Search for the cell housing the specified text and yield its (x, y) center coordinate. 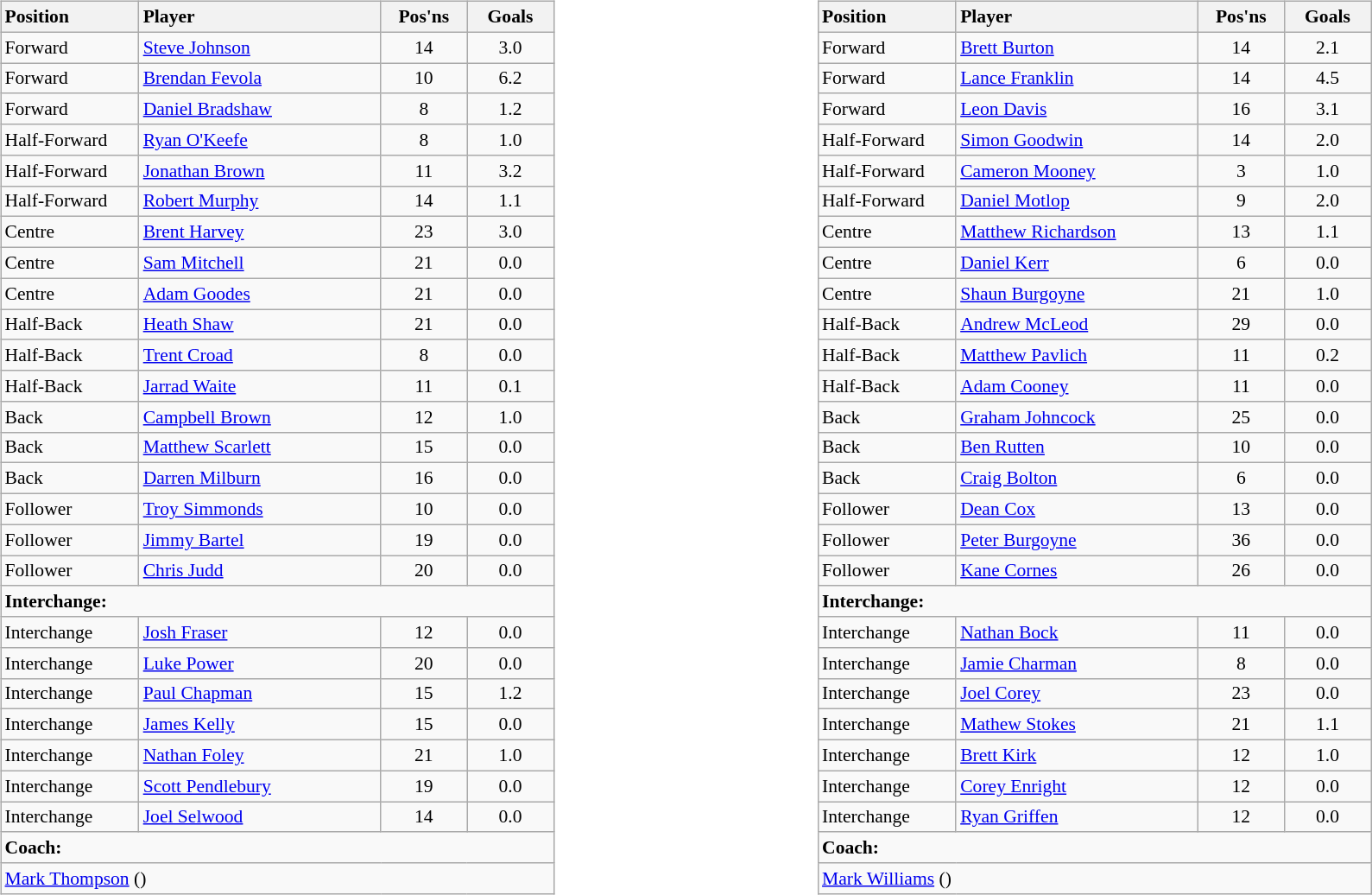
Paul Chapman (260, 694)
Brett Burton (1077, 48)
29 (1241, 325)
3.1 (1327, 109)
Heath Shaw (260, 325)
Matthew Scarlett (260, 447)
Jarrad Waite (260, 386)
James Kelly (260, 725)
Robert Murphy (260, 201)
Matthew Richardson (1077, 232)
Trent Croad (260, 355)
Jamie Charman (1077, 663)
Darren Milburn (260, 479)
Brendan Fevola (260, 78)
Campbell Brown (260, 416)
Brent Harvey (260, 232)
36 (1241, 540)
Scott Pendlebury (260, 786)
0.2 (1327, 355)
Steve Johnson (260, 48)
Joel Corey (1077, 694)
Nathan Foley (260, 755)
Mark Thompson () (276, 879)
3 (1241, 170)
3.2 (510, 170)
26 (1241, 570)
Matthew Pavlich (1077, 355)
Ryan Griffen (1077, 817)
Craig Bolton (1077, 479)
6.2 (510, 78)
Joel Selwood (260, 817)
25 (1241, 416)
Brett Kirk (1077, 755)
Andrew McLeod (1077, 325)
Daniel Bradshaw (260, 109)
0.1 (510, 386)
Jonathan Brown (260, 170)
Luke Power (260, 663)
Daniel Motlop (1077, 201)
Ryan O'Keefe (260, 140)
Chris Judd (260, 570)
Adam Cooney (1077, 386)
Leon Davis (1077, 109)
Daniel Kerr (1077, 263)
Josh Fraser (260, 632)
Mathew Stokes (1077, 725)
Simon Goodwin (1077, 140)
Cameron Mooney (1077, 170)
Mark Williams () (1094, 879)
Adam Goodes (260, 294)
9 (1241, 201)
Nathan Bock (1077, 632)
Corey Enright (1077, 786)
Peter Burgoyne (1077, 540)
Jimmy Bartel (260, 540)
Sam Mitchell (260, 263)
Kane Cornes (1077, 570)
Shaun Burgoyne (1077, 294)
Graham Johncock (1077, 416)
Dean Cox (1077, 509)
Ben Rutten (1077, 447)
Troy Simmonds (260, 509)
4.5 (1327, 78)
2.1 (1327, 48)
Lance Franklin (1077, 78)
